Pinpoint the cell where the given text exists, returning its (X, Y) midpoint coordinate. 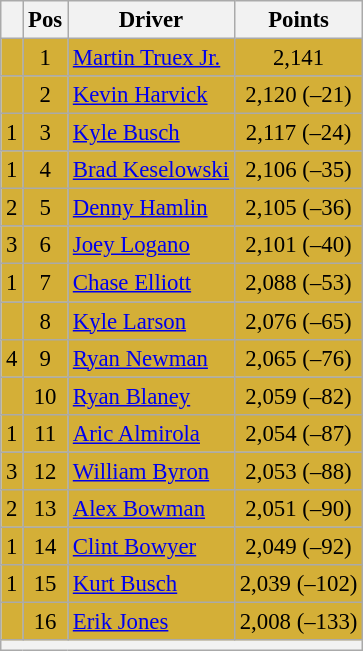
Erik Jones (152, 621)
12 (46, 471)
2,101 (–40) (298, 245)
Driver (152, 20)
Alex Bowman (152, 509)
William Byron (152, 471)
2,076 (–65) (298, 321)
Kyle Busch (152, 133)
2,049 (–92) (298, 546)
2,088 (–53) (298, 283)
Kevin Harvick (152, 95)
2,053 (–88) (298, 471)
Ryan Newman (152, 358)
Joey Logano (152, 245)
2,141 (298, 58)
2,106 (–35) (298, 170)
5 (46, 208)
2,120 (–21) (298, 95)
Clint Bowyer (152, 546)
Chase Elliott (152, 283)
Ryan Blaney (152, 396)
2,117 (–24) (298, 133)
2,051 (–90) (298, 509)
Brad Keselowski (152, 170)
Kurt Busch (152, 584)
14 (46, 546)
2,105 (–36) (298, 208)
6 (46, 245)
10 (46, 396)
Pos (46, 20)
Kyle Larson (152, 321)
2,059 (–82) (298, 396)
8 (46, 321)
2,008 (–133) (298, 621)
2,039 (–102) (298, 584)
9 (46, 358)
Points (298, 20)
2,065 (–76) (298, 358)
16 (46, 621)
7 (46, 283)
13 (46, 509)
Aric Almirola (152, 433)
Martin Truex Jr. (152, 58)
Denny Hamlin (152, 208)
15 (46, 584)
2,054 (–87) (298, 433)
11 (46, 433)
